Determine the [X, Y] coordinate at the center of the cell enclosing the given text.  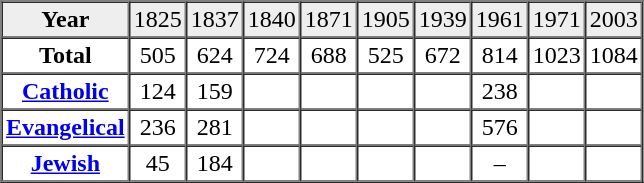
– [500, 164]
238 [500, 92]
1840 [272, 20]
1837 [214, 20]
45 [158, 164]
124 [158, 92]
1905 [386, 20]
576 [500, 128]
688 [328, 56]
184 [214, 164]
Evangelical [66, 128]
159 [214, 92]
672 [442, 56]
Total [66, 56]
Year [66, 20]
724 [272, 56]
505 [158, 56]
1961 [500, 20]
236 [158, 128]
281 [214, 128]
1939 [442, 20]
Catholic [66, 92]
1871 [328, 20]
1825 [158, 20]
1023 [556, 56]
2003 [614, 20]
Jewish [66, 164]
624 [214, 56]
1971 [556, 20]
1084 [614, 56]
525 [386, 56]
814 [500, 56]
